From the cell containing the given text, extract its center point as (X, Y) coordinate. 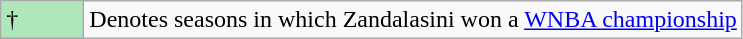
† (42, 20)
Denotes seasons in which Zandalasini won a WNBA championship (414, 20)
